Search for the cell housing the specified text and yield its (x, y) center coordinate. 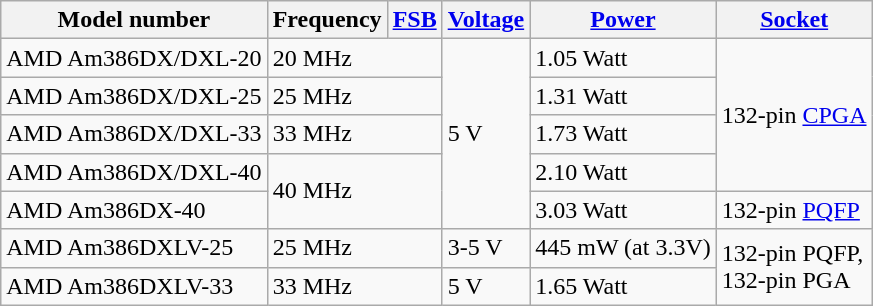
132-pin PQFP,132-pin PGA (794, 267)
3.03 Watt (624, 210)
1.05 Watt (624, 58)
AMD Am386DXLV-25 (134, 248)
FSB (414, 20)
445 mW (at 3.3V) (624, 248)
AMD Am386DX/DXL-25 (134, 96)
1.31 Watt (624, 96)
Frequency (327, 20)
AMD Am386DX-40 (134, 210)
132-pin PQFP (794, 210)
132-pin CPGA (794, 115)
2.10 Watt (624, 172)
Socket (794, 20)
AMD Am386DX/DXL-40 (134, 172)
AMD Am386DXLV-33 (134, 286)
AMD Am386DX/DXL-20 (134, 58)
3-5 V (486, 248)
Voltage (486, 20)
Model number (134, 20)
1.73 Watt (624, 134)
Power (624, 20)
AMD Am386DX/DXL-33 (134, 134)
20 MHz (354, 58)
1.65 Watt (624, 286)
40 MHz (354, 191)
